Scan for the cell matching the given text and deliver its [x, y] coordinate at center. 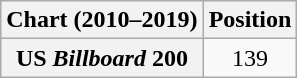
139 [250, 58]
Position [250, 20]
Chart (2010–2019) [102, 20]
US Billboard 200 [102, 58]
